Locate the cell with the specified text and output its [X, Y] center coordinate. 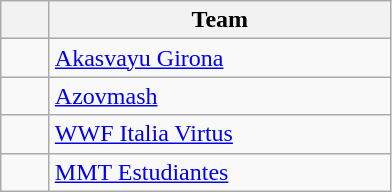
WWF Italia Virtus [220, 134]
Team [220, 20]
MMT Estudiantes [220, 172]
Akasvayu Girona [220, 58]
Azovmash [220, 96]
